Capture the cell that displays the provided text and extract its [x, y] central coordinate. 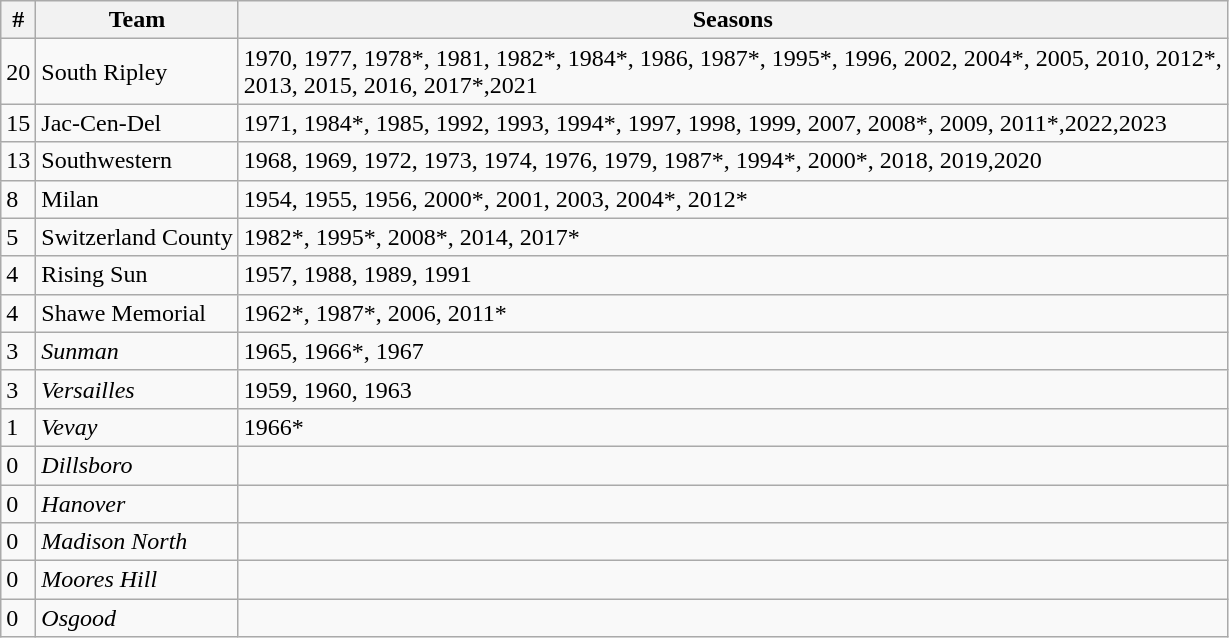
Milan [137, 199]
1962*, 1987*, 2006, 2011* [732, 313]
Moores Hill [137, 580]
Seasons [732, 20]
1 [18, 427]
5 [18, 237]
1968, 1969, 1972, 1973, 1974, 1976, 1979, 1987*, 1994*, 2000*, 2018, 2019,2020 [732, 161]
Southwestern [137, 161]
13 [18, 161]
Osgood [137, 618]
Shawe Memorial [137, 313]
Vevay [137, 427]
1957, 1988, 1989, 1991 [732, 275]
Sunman [137, 351]
Jac-Cen-Del [137, 123]
20 [18, 72]
1954, 1955, 1956, 2000*, 2001, 2003, 2004*, 2012* [732, 199]
Madison North [137, 542]
1982*, 1995*, 2008*, 2014, 2017* [732, 237]
Dillsboro [137, 465]
Versailles [137, 389]
1970, 1977, 1978*, 1981, 1982*, 1984*, 1986, 1987*, 1995*, 1996, 2002, 2004*, 2005, 2010, 2012*,2013, 2015, 2016, 2017*,2021 [732, 72]
Hanover [137, 503]
# [18, 20]
1966* [732, 427]
15 [18, 123]
8 [18, 199]
1959, 1960, 1963 [732, 389]
Switzerland County [137, 237]
Rising Sun [137, 275]
1965, 1966*, 1967 [732, 351]
Team [137, 20]
1971, 1984*, 1985, 1992, 1993, 1994*, 1997, 1998, 1999, 2007, 2008*, 2009, 2011*,2022,2023 [732, 123]
South Ripley [137, 72]
